Determine the [X, Y] coordinate at the center of the cell enclosing the given text.  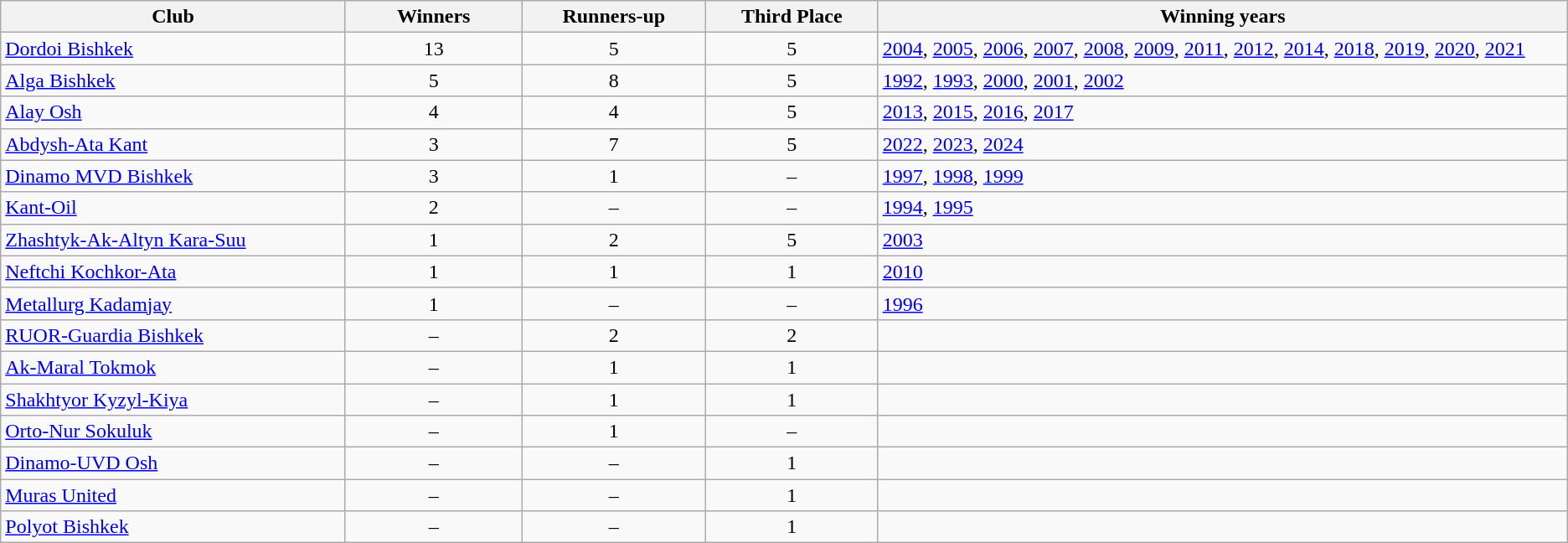
Shakhtyor Kyzyl-Kiya [173, 400]
Muras United [173, 495]
1996 [1223, 303]
Third Place [792, 17]
Club [173, 17]
Winning years [1223, 17]
2013, 2015, 2016, 2017 [1223, 112]
Runners-up [613, 17]
7 [613, 144]
Metallurg Kadamjay [173, 303]
2022, 2023, 2024 [1223, 144]
Kant-Oil [173, 208]
Dordoi Bishkek [173, 49]
Alay Osh [173, 112]
Winners [434, 17]
Ak-Maral Tokmok [173, 367]
RUOR-Guardia Bishkek [173, 335]
1994, 1995 [1223, 208]
Alga Bishkek [173, 80]
Neftchi Kochkor-Ata [173, 271]
8 [613, 80]
1997, 1998, 1999 [1223, 176]
Zhashtyk-Ak-Altyn Kara-Suu [173, 240]
1992, 1993, 2000, 2001, 2002 [1223, 80]
2004, 2005, 2006, 2007, 2008, 2009, 2011, 2012, 2014, 2018, 2019, 2020, 2021 [1223, 49]
Polyot Bishkek [173, 527]
Abdysh-Ata Kant [173, 144]
2003 [1223, 240]
13 [434, 49]
Dinamo-UVD Osh [173, 463]
2010 [1223, 271]
Dinamo MVD Bishkek [173, 176]
Orto-Nur Sokuluk [173, 432]
